Return (x, y) of the center of cell containing provided text 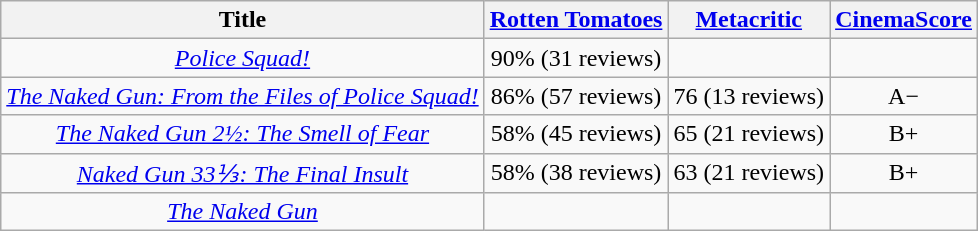
63 (21 reviews) (749, 173)
CinemaScore (904, 20)
90% (31 reviews) (576, 58)
The Naked Gun (242, 212)
Naked Gun 33⅓: The Final Insult (242, 173)
Police Squad! (242, 58)
A− (904, 96)
58% (45 reviews) (576, 134)
Metacritic (749, 20)
The Naked Gun: From the Files of Police Squad! (242, 96)
65 (21 reviews) (749, 134)
76 (13 reviews) (749, 96)
The Naked Gun 2½: The Smell of Fear (242, 134)
Title (242, 20)
86% (57 reviews) (576, 96)
58% (38 reviews) (576, 173)
Rotten Tomatoes (576, 20)
